Detect which cell encompasses the target text, then output its [X, Y] center coordinate. 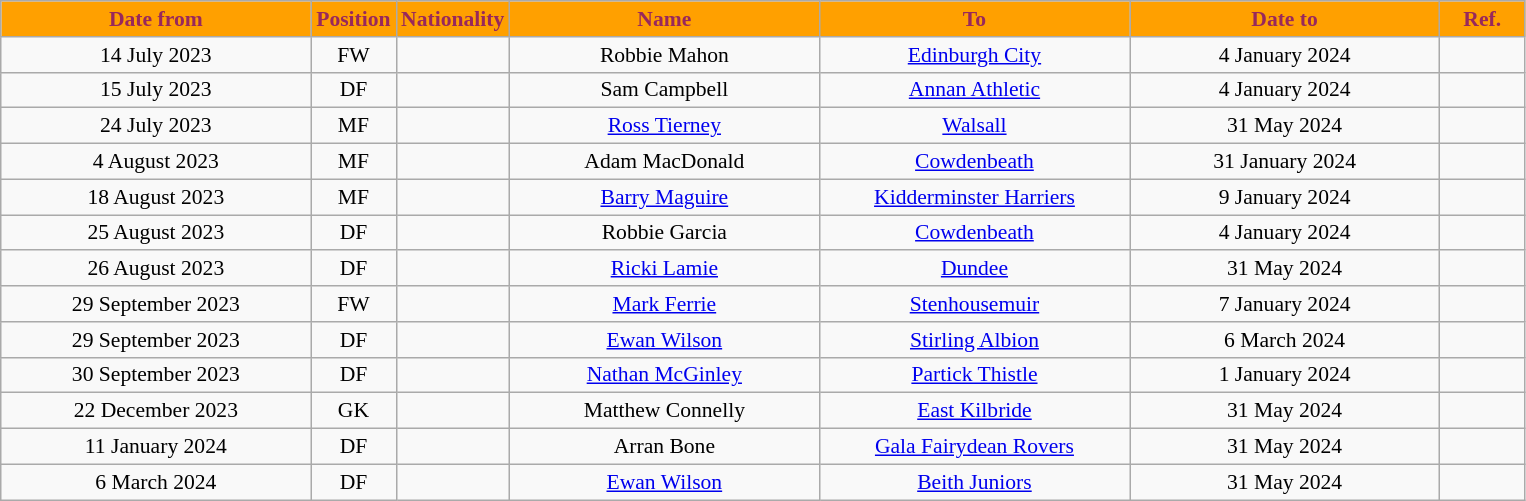
11 January 2024 [156, 447]
Dundee [974, 269]
1 January 2024 [1285, 375]
East Kilbride [974, 411]
Date from [156, 19]
7 January 2024 [1285, 304]
26 August 2023 [156, 269]
Stirling Albion [974, 340]
Barry Maguire [664, 197]
25 August 2023 [156, 233]
30 September 2023 [156, 375]
To [974, 19]
22 December 2023 [156, 411]
Nathan McGinley [664, 375]
31 January 2024 [1285, 162]
Adam MacDonald [664, 162]
Date to [1285, 19]
Gala Fairydean Rovers [974, 447]
Edinburgh City [974, 55]
4 August 2023 [156, 162]
18 August 2023 [156, 197]
Robbie Mahon [664, 55]
Ross Tierney [664, 126]
Stenhousemuir [974, 304]
Nationality [452, 19]
15 July 2023 [156, 90]
Ref. [1482, 19]
14 July 2023 [156, 55]
Name [664, 19]
Arran Bone [664, 447]
GK [354, 411]
Matthew Connelly [664, 411]
Mark Ferrie [664, 304]
Sam Campbell [664, 90]
Annan Athletic [974, 90]
24 July 2023 [156, 126]
9 January 2024 [1285, 197]
Kidderminster Harriers [974, 197]
Robbie Garcia [664, 233]
Partick Thistle [974, 375]
Position [354, 19]
Walsall [974, 126]
Beith Juniors [974, 482]
Ricki Lamie [664, 269]
